Return (X, Y) of the center of cell containing provided text 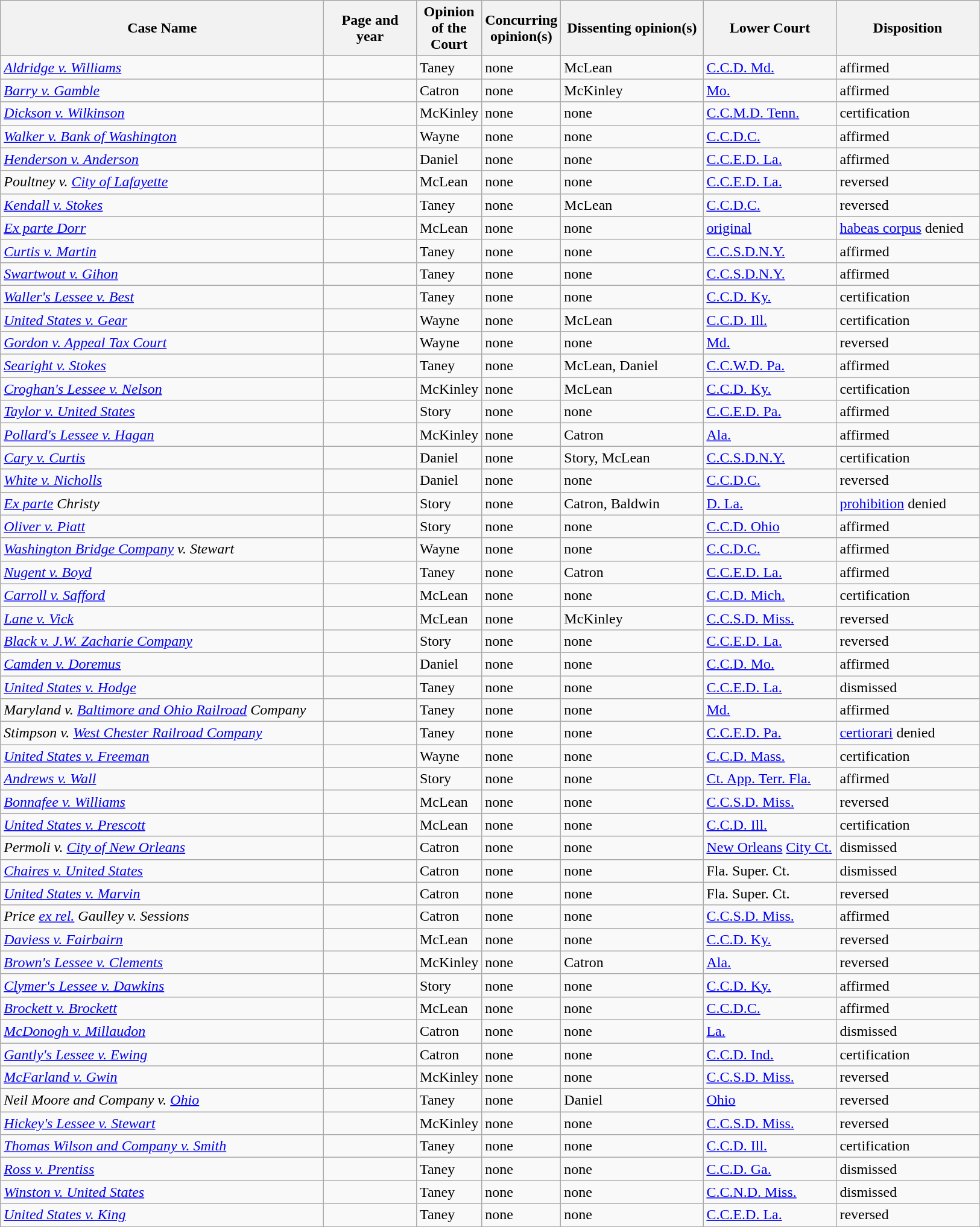
Opinion of the Court (449, 28)
Ohio (770, 1100)
Pollard's Lessee v. Hagan (162, 435)
C.C.M.D. Tenn. (770, 113)
Gordon v. Appeal Tax Court (162, 343)
Barry v. Gamble (162, 90)
Ross v. Prentiss (162, 1169)
Washington Bridge Company v. Stewart (162, 549)
Catron, Baldwin (632, 503)
Lane v. Vick (162, 618)
Hickey's Lessee v. Stewart (162, 1123)
Maryland v. Baltimore and Ohio Railroad Company (162, 710)
Lower Court (770, 28)
La. (770, 1031)
Brown's Lessee v. Clements (162, 962)
Ex parte Dorr (162, 228)
C.C.N.D. Miss. (770, 1192)
Oliver v. Piatt (162, 526)
C.C.D. Mich. (770, 595)
Searight v. Stokes (162, 366)
United States v. Marvin (162, 894)
Camden v. Doremus (162, 664)
Clymer's Lessee v. Dawkins (162, 985)
C.C.D. Mass. (770, 756)
Cary v. Curtis (162, 458)
New Orleans City Ct. (770, 848)
United States v. King (162, 1215)
McFarland v. Gwin (162, 1077)
Carroll v. Safford (162, 595)
Black v. J.W. Zacharie Company (162, 641)
United States v. Freeman (162, 756)
C.C.D. Ga. (770, 1169)
United States v. Prescott (162, 825)
Nugent v. Boyd (162, 572)
Disposition (908, 28)
United States v. Hodge (162, 687)
C.C.W.D. Pa. (770, 366)
prohibition denied (908, 503)
Case Name (162, 28)
United States v. Gear (162, 320)
C.C.D. Ohio (770, 526)
Aldridge v. Williams (162, 68)
Dickson v. Wilkinson (162, 113)
Brockett v. Brockett (162, 1008)
Chaires v. United States (162, 871)
Taylor v. United States (162, 412)
Stimpson v. West Chester Railroad Company (162, 733)
C.C.D. Ind. (770, 1055)
White v. Nicholls (162, 481)
Bonnafee v. Williams (162, 802)
C.C.D. Mo. (770, 664)
Story, McLean (632, 458)
Neil Moore and Company v. Ohio (162, 1100)
Croghan's Lessee v. Nelson (162, 389)
Thomas Wilson and Company v. Smith (162, 1146)
Kendall v. Stokes (162, 205)
habeas corpus denied (908, 228)
Price ex rel. Gaulley v. Sessions (162, 916)
Page and year (370, 28)
Dissenting opinion(s) (632, 28)
original (770, 228)
D. La. (770, 503)
Walker v. Bank of Washington (162, 136)
Andrews v. Wall (162, 779)
certiorari denied (908, 733)
Henderson v. Anderson (162, 159)
Swartwout v. Gihon (162, 274)
Gantly's Lessee v. Ewing (162, 1055)
Permoli v. City of New Orleans (162, 848)
Curtis v. Martin (162, 251)
Ex parte Christy (162, 503)
Ct. App. Terr. Fla. (770, 779)
McLean, Daniel (632, 366)
Poultney v. City of Lafayette (162, 182)
C.C.D. Md. (770, 68)
Waller's Lessee v. Best (162, 297)
Concurring opinion(s) (521, 28)
McDonogh v. Millaudon (162, 1031)
Winston v. United States (162, 1192)
Daviess v. Fairbairn (162, 939)
Mo. (770, 90)
